Detect which cell encompasses the target text, then output its [X, Y] center coordinate. 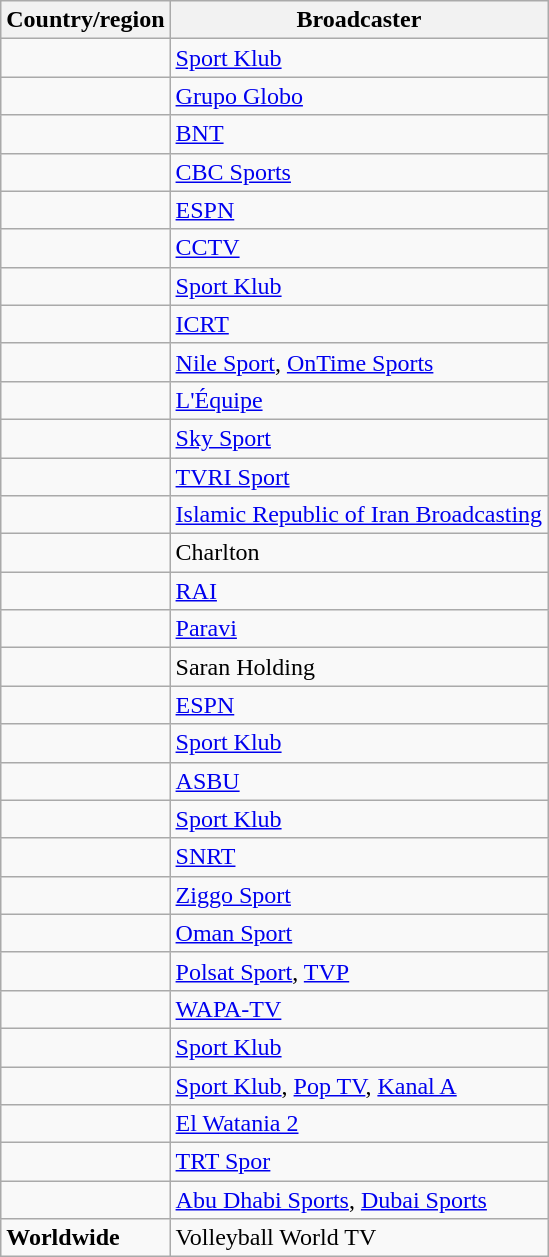
SNRT [359, 857]
Charlton [359, 553]
Paravi [359, 629]
Grupo Globo [359, 96]
El Watania 2 [359, 1124]
ASBU [359, 781]
Country/region [86, 20]
Volleyball World TV [359, 1238]
Sport Klub, Pop TV, Kanal A [359, 1085]
ICRT [359, 324]
Abu Dhabi Sports, Dubai Sports [359, 1200]
L'Équipe [359, 400]
Islamic Republic of Iran Broadcasting [359, 515]
TVRI Sport [359, 477]
BNT [359, 134]
RAI [359, 591]
Oman Sport [359, 933]
Saran Holding [359, 667]
Ziggo Sport [359, 895]
Nile Sport, OnTime Sports [359, 362]
Broadcaster [359, 20]
CBC Sports [359, 172]
Worldwide [86, 1238]
Polsat Sport, TVP [359, 971]
Sky Sport [359, 438]
TRT Spor [359, 1162]
WAPA-TV [359, 1009]
CCTV [359, 248]
